Extract the (x, y) coordinate from the center of the cell holding the provided text.  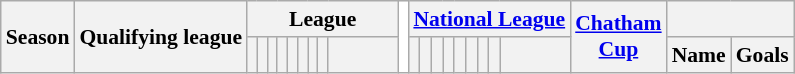
Season (38, 36)
Name (699, 55)
ChathamCup (618, 36)
Qualifying league (160, 36)
League (322, 19)
National League (489, 19)
Goals (762, 55)
